Identify which cell holds the provided text, then report its [x, y] central coordinate. 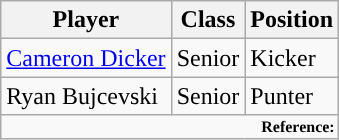
Reference: [170, 127]
Position [292, 20]
Cameron Dicker [86, 58]
Kicker [292, 58]
Player [86, 20]
Class [208, 20]
Punter [292, 96]
Ryan Bujcevski [86, 96]
